For the text-containing cell, return its midpoint in [x, y] coordinate format. 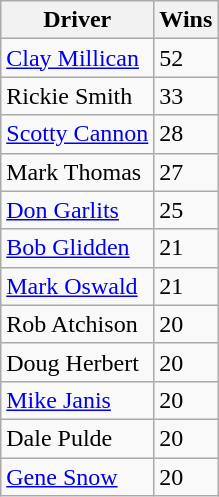
Don Garlits [78, 210]
Mark Thomas [78, 172]
Clay Millican [78, 58]
Bob Glidden [78, 248]
Driver [78, 20]
Wins [186, 20]
Mark Oswald [78, 286]
Scotty Cannon [78, 134]
Doug Herbert [78, 362]
Rob Atchison [78, 324]
Mike Janis [78, 400]
25 [186, 210]
Dale Pulde [78, 438]
Rickie Smith [78, 96]
52 [186, 58]
28 [186, 134]
27 [186, 172]
33 [186, 96]
Gene Snow [78, 477]
